Pinpoint the cell where the given text exists, returning its [X, Y] midpoint coordinate. 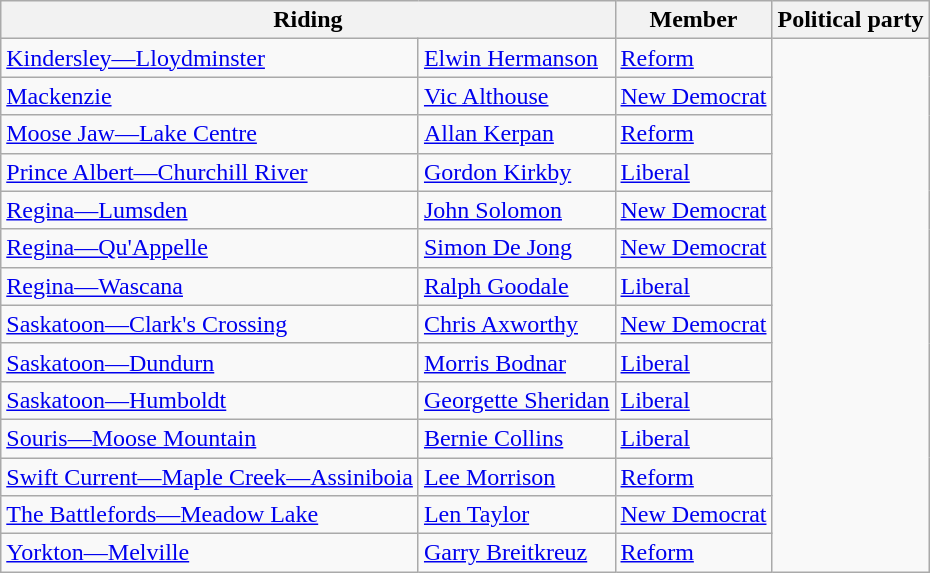
Mackenzie [210, 96]
Len Taylor [516, 515]
Yorkton—Melville [210, 553]
Georgette Sheridan [516, 400]
Souris—Moose Mountain [210, 438]
Ralph Goodale [516, 286]
Riding [308, 20]
Simon De Jong [516, 248]
Vic Althouse [516, 96]
Elwin Hermanson [516, 58]
Regina—Qu'Appelle [210, 248]
Moose Jaw—Lake Centre [210, 134]
Prince Albert—Churchill River [210, 172]
Lee Morrison [516, 477]
Political party [850, 20]
Regina—Wascana [210, 286]
Saskatoon—Humboldt [210, 400]
Kindersley—Lloydminster [210, 58]
Morris Bodnar [516, 362]
Gordon Kirkby [516, 172]
Member [694, 20]
Swift Current—Maple Creek—Assiniboia [210, 477]
Garry Breitkreuz [516, 553]
Regina—Lumsden [210, 210]
Allan Kerpan [516, 134]
Saskatoon—Clark's Crossing [210, 324]
Saskatoon—Dundurn [210, 362]
The Battlefords—Meadow Lake [210, 515]
John Solomon [516, 210]
Chris Axworthy [516, 324]
Bernie Collins [516, 438]
